Locate the cell with the specified text and output its (x, y) center coordinate. 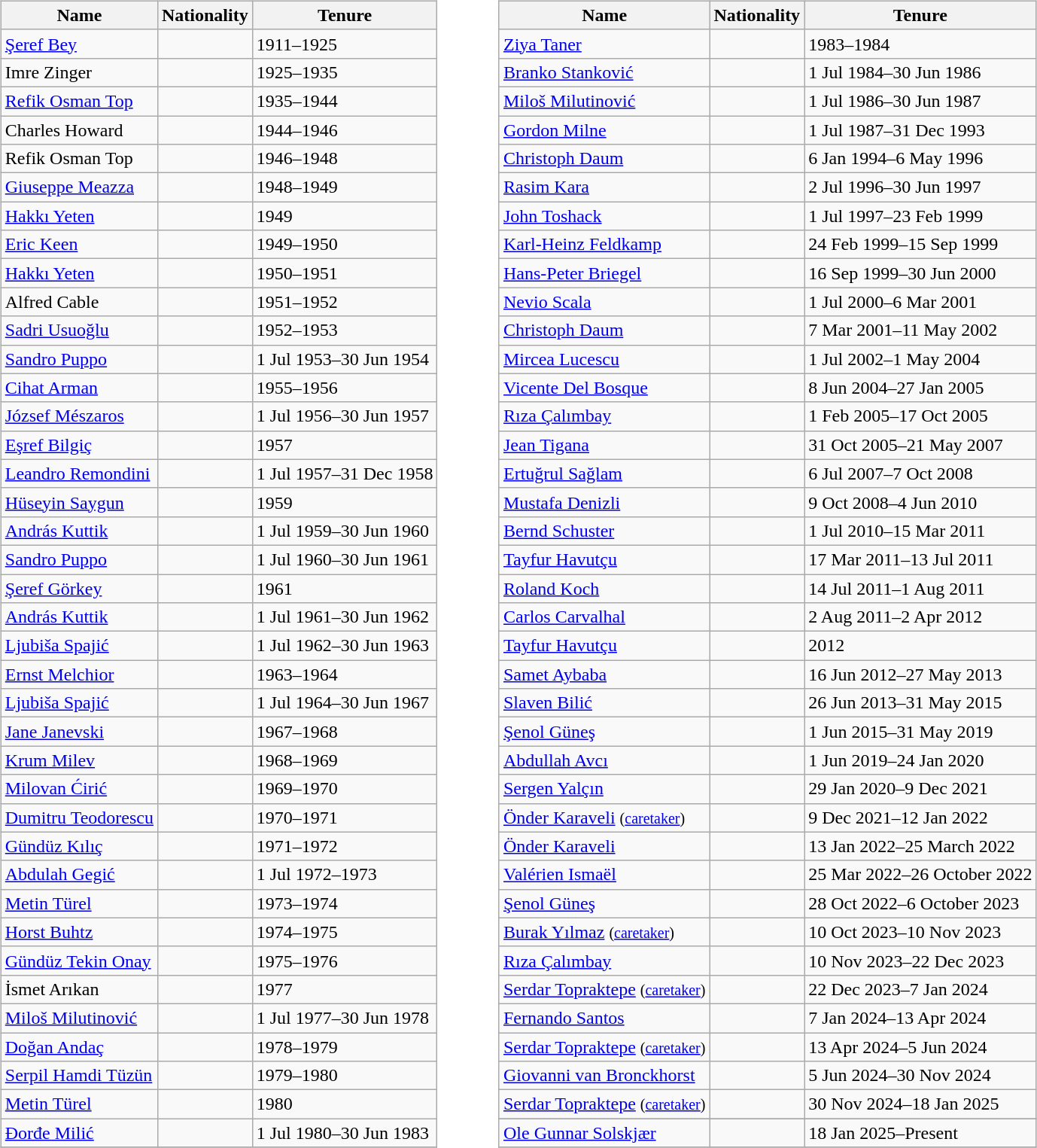
Ziya Taner (604, 44)
Roland Koch (604, 588)
1 Feb 2005–17 Oct 2005 (920, 416)
9 Oct 2008–4 Jun 2010 (920, 502)
1946–1948 (345, 159)
John Toshack (604, 216)
Alfred Cable (79, 302)
1 Jul 1956–30 Jun 1957 (345, 416)
Milovan Ćirić (79, 789)
5 Jun 2024–30 Nov 2024 (920, 1076)
1948–1949 (345, 187)
Abdullah Avcı (604, 760)
1 Jul 1961–30 Jun 1962 (345, 617)
Krum Milev (79, 760)
Gündüz Tekin Onay (79, 961)
Rasim Kara (604, 187)
Hans-Peter Briegel (604, 273)
1 Jul 1977–30 Jun 1978 (345, 1018)
Valérien Ismaël (604, 875)
Mustafa Denizli (604, 502)
Ole Gunnar Solskjær (604, 1133)
Fernando Santos (604, 1018)
Şeref Bey (79, 44)
1 Jul 1997–23 Feb 1999 (920, 216)
8 Jun 2004–27 Jan 2005 (920, 388)
1974–1975 (345, 932)
Leandro Remondini (79, 474)
Şeref Görkey (79, 588)
1983–1984 (920, 44)
1963–1964 (345, 674)
Đorđe Milić (79, 1133)
6 Jan 1994–6 May 1996 (920, 159)
26 Jun 2013–31 May 2015 (920, 703)
1 Jul 1984–30 Jun 1986 (920, 72)
1973–1974 (345, 903)
17 Mar 2011–13 Jul 2011 (920, 559)
Ernst Melchior (79, 674)
2 Aug 2011–2 Apr 2012 (920, 617)
Nevio Scala (604, 302)
Hüseyin Saygun (79, 502)
1 Jul 1953–30 Jun 1954 (345, 359)
16 Sep 1999–30 Jun 2000 (920, 273)
7 Jan 2024–13 Apr 2024 (920, 1018)
10 Oct 2023–10 Nov 2023 (920, 932)
10 Nov 2023–22 Dec 2023 (920, 961)
Sergen Yalçın (604, 789)
Carlos Carvalhal (604, 617)
1 Jul 1957–31 Dec 1958 (345, 474)
1944–1946 (345, 130)
1 Jul 1960–30 Jun 1961 (345, 559)
Ertuğrul Sağlam (604, 474)
Serpil Hamdi Tüzün (79, 1076)
Samet Aybaba (604, 674)
1969–1970 (345, 789)
1980 (345, 1104)
Eşref Bilgiç (79, 445)
1949 (345, 216)
1950–1951 (345, 273)
13 Apr 2024–5 Jun 2024 (920, 1047)
16 Jun 2012–27 May 2013 (920, 674)
Dumitru Teodorescu (79, 818)
İsmet Arıkan (79, 989)
1935–1944 (345, 101)
Jane Janevski (79, 732)
Doğan Andaç (79, 1047)
2 Jul 1996–30 Jun 1997 (920, 187)
Mircea Lucescu (604, 359)
1961 (345, 588)
29 Jan 2020–9 Dec 2021 (920, 789)
6 Jul 2007–7 Oct 2008 (920, 474)
1977 (345, 989)
1959 (345, 502)
Burak Yılmaz (caretaker) (604, 932)
1 Jul 1986–30 Jun 1987 (920, 101)
7 Mar 2001–11 May 2002 (920, 330)
Önder Karaveli (604, 846)
1 Jul 1980–30 Jun 1983 (345, 1133)
1 Jul 2010–15 Mar 2011 (920, 531)
Charles Howard (79, 130)
Giuseppe Meazza (79, 187)
22 Dec 2023–7 Jan 2024 (920, 989)
Önder Karaveli (caretaker) (604, 818)
Slaven Bilić (604, 703)
24 Feb 1999–15 Sep 1999 (920, 245)
18 Jan 2025–Present (920, 1133)
Karl-Heinz Feldkamp (604, 245)
Imre Zinger (79, 72)
13 Jan 2022–25 March 2022 (920, 846)
Gündüz Kılıç (79, 846)
9 Dec 2021–12 Jan 2022 (920, 818)
1970–1971 (345, 818)
1 Jun 2019–24 Jan 2020 (920, 760)
14 Jul 2011–1 Aug 2011 (920, 588)
1 Jul 1964–30 Jun 1967 (345, 703)
2012 (920, 646)
1 Jul 1962–30 Jun 1963 (345, 646)
Sadri Usuoğlu (79, 330)
1 Jun 2015–31 May 2019 (920, 732)
1978–1979 (345, 1047)
Vicente Del Bosque (604, 388)
1968–1969 (345, 760)
1 Jul 2002–1 May 2004 (920, 359)
1 Jul 1972–1973 (345, 875)
31 Oct 2005–21 May 2007 (920, 445)
1 Jul 1987–31 Dec 1993 (920, 130)
Abdulah Gegić (79, 875)
1979–1980 (345, 1076)
30 Nov 2024–18 Jan 2025 (920, 1104)
Horst Buhtz (79, 932)
Bernd Schuster (604, 531)
Cihat Arman (79, 388)
Gordon Milne (604, 130)
1911–1925 (345, 44)
1952–1953 (345, 330)
Eric Keen (79, 245)
1955–1956 (345, 388)
1949–1950 (345, 245)
1967–1968 (345, 732)
1975–1976 (345, 961)
József Mészaros (79, 416)
Giovanni van Bronckhorst (604, 1076)
Branko Stanković (604, 72)
1957 (345, 445)
1 Jul 2000–6 Mar 2001 (920, 302)
1925–1935 (345, 72)
1971–1972 (345, 846)
25 Mar 2022–26 October 2022 (920, 875)
1951–1952 (345, 302)
1 Jul 1959–30 Jun 1960 (345, 531)
Jean Tigana (604, 445)
28 Oct 2022–6 October 2023 (920, 903)
